Extract the (x, y) coordinate from the center of the cell holding the provided text.  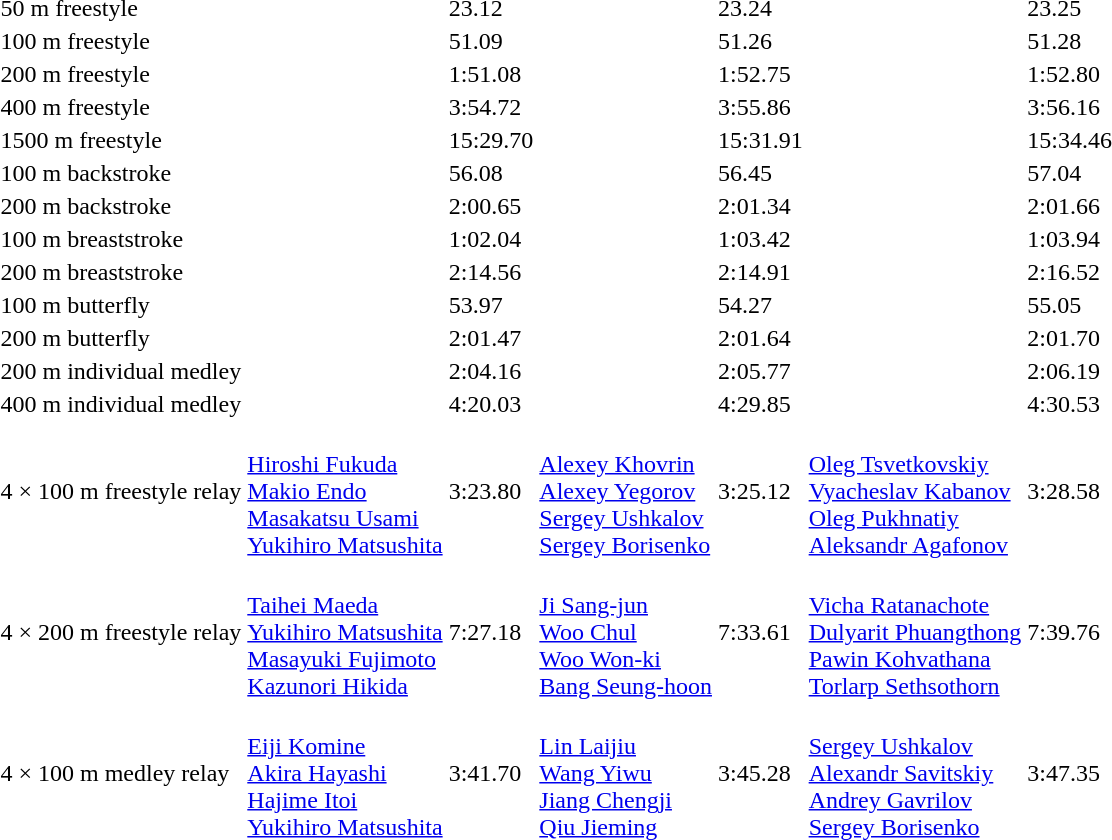
15:31.91 (760, 140)
3:25.12 (760, 491)
15:29.70 (491, 140)
Taihei MaedaYukihiro MatsushitaMasayuki FujimotoKazunori Hikida (345, 632)
1:03.42 (760, 239)
2:14.56 (491, 272)
Vicha RatanachoteDulyarit PhuangthongPawin KohvathanaTorlarp Sethsothorn (915, 632)
1:51.08 (491, 74)
51.26 (760, 41)
2:14.91 (760, 272)
3:55.86 (760, 107)
53.97 (491, 305)
Ji Sang-junWoo ChulWoo Won-kiBang Seung-hoon (626, 632)
2:01.47 (491, 338)
Alexey KhovrinAlexey YegorovSergey UshkalovSergey Borisenko (626, 491)
Oleg TsvetkovskiyVyacheslav KabanovOleg PukhnatiyAleksandr Agafonov (915, 491)
1:02.04 (491, 239)
3:54.72 (491, 107)
7:33.61 (760, 632)
51.09 (491, 41)
2:00.65 (491, 206)
Hiroshi FukudaMakio EndoMasakatsu UsamiYukihiro Matsushita (345, 491)
4:20.03 (491, 404)
2:01.64 (760, 338)
4:29.85 (760, 404)
1:52.75 (760, 74)
3:23.80 (491, 491)
2:01.34 (760, 206)
2:05.77 (760, 371)
56.08 (491, 173)
2:04.16 (491, 371)
56.45 (760, 173)
7:27.18 (491, 632)
54.27 (760, 305)
